Output the [x, y] coordinate of the center of the cell containing the given text.  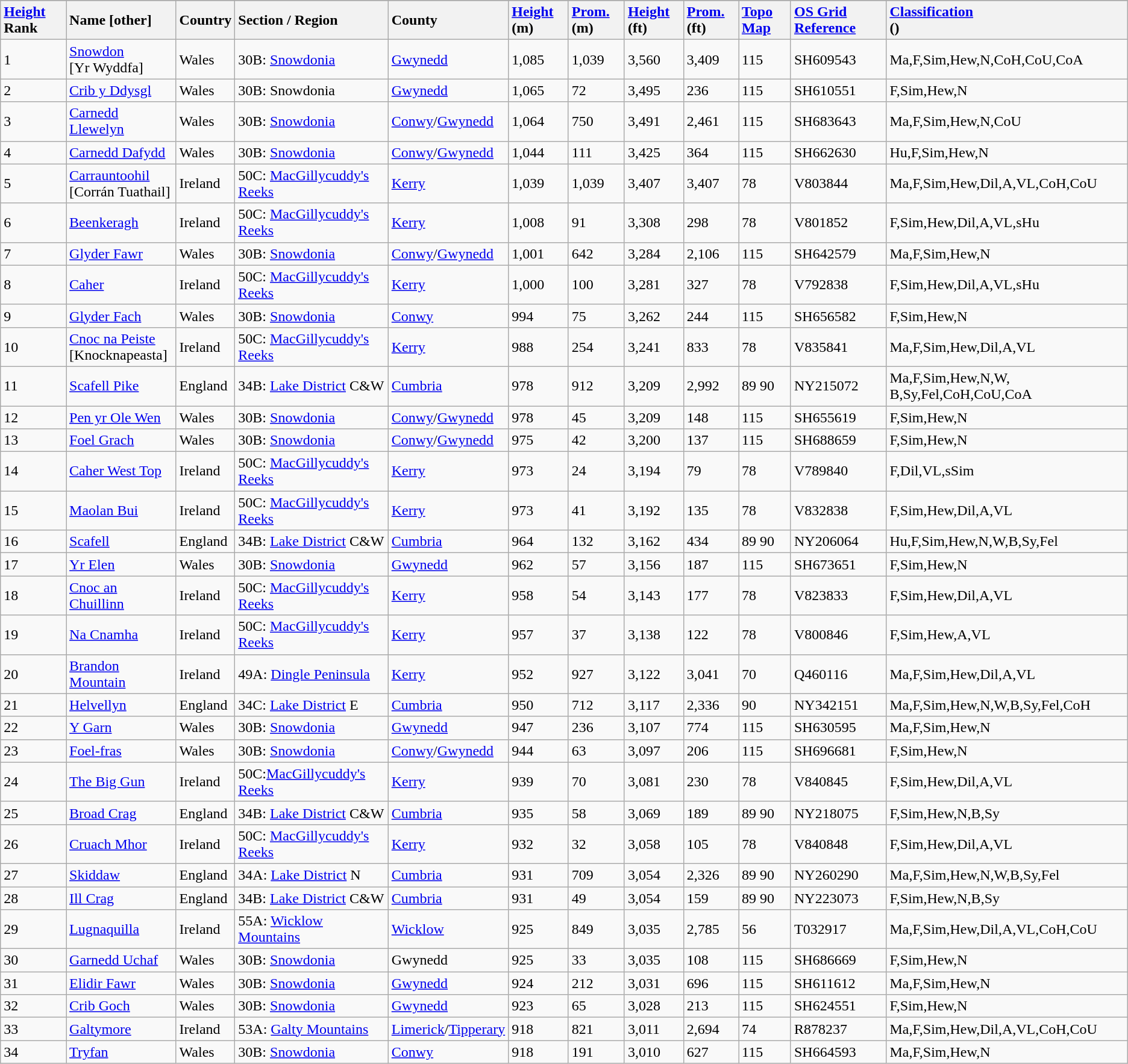
V840848 [838, 843]
975 [539, 440]
3,162 [654, 542]
Brandon Mountain [122, 674]
19 [34, 635]
3,241 [654, 347]
23 [34, 751]
V801852 [838, 223]
627 [711, 1052]
SH642579 [838, 254]
SH662630 [838, 152]
1,085 [539, 59]
3,192 [654, 511]
230 [711, 782]
159 [711, 898]
135 [711, 511]
SH696681 [838, 751]
OS Grid Reference [838, 20]
Lugnaquilla [122, 929]
122 [711, 635]
55A: Wicklow Mountains [312, 929]
1,001 [539, 254]
63 [597, 751]
27 [34, 875]
988 [539, 347]
V803844 [838, 183]
SH656582 [838, 316]
137 [711, 440]
Caher [122, 284]
206 [711, 751]
6 [34, 223]
3,011 [654, 1029]
Galtymore [122, 1029]
2,992 [711, 386]
41 [597, 511]
833 [711, 347]
14 [34, 471]
49 [597, 898]
Section / Region [312, 20]
132 [597, 542]
58 [597, 813]
SH683643 [838, 122]
964 [539, 542]
34C: Lake District E [312, 705]
75 [597, 316]
26 [34, 843]
849 [597, 929]
Height (ft) [654, 20]
2 [34, 90]
Snowdon[Yr Wyddfa] [122, 59]
3,097 [654, 751]
3,495 [654, 90]
952 [539, 674]
Classification() [1007, 20]
7 [34, 254]
SH686669 [838, 960]
298 [711, 223]
642 [597, 254]
SH610551 [838, 90]
SH655619 [838, 418]
364 [711, 152]
Scafell Pike [122, 386]
Cruach Mhor [122, 843]
NY260290 [838, 875]
750 [597, 122]
Pen yr Ole Wen [122, 418]
22 [34, 728]
958 [539, 595]
SH673651 [838, 565]
Ma,F,Sim,Hew,N,CoH,CoU,CoA [1007, 59]
8 [34, 284]
774 [711, 728]
30 [34, 960]
NY215072 [838, 386]
65 [597, 1006]
Scafell [122, 542]
177 [711, 595]
91 [597, 223]
Hu,F,Sim,Hew,N,W,B,Sy,Fel [1007, 542]
16 [34, 542]
2,461 [711, 122]
NY206064 [838, 542]
189 [711, 813]
R878237 [838, 1029]
3,031 [654, 983]
213 [711, 1006]
V832838 [838, 511]
Foel-fras [122, 751]
994 [539, 316]
3,058 [654, 843]
3,107 [654, 728]
V840845 [838, 782]
SH611612 [838, 983]
1,000 [539, 284]
F,Dil,VL,sSim [1007, 471]
3,122 [654, 674]
4 [34, 152]
18 [34, 595]
3,560 [654, 59]
3,200 [654, 440]
12 [34, 418]
Q460116 [838, 674]
Prom. (ft) [711, 20]
3,156 [654, 565]
108 [711, 960]
Topo Map [765, 20]
56 [765, 929]
11 [34, 386]
Maolan Bui [122, 511]
25 [34, 813]
957 [539, 635]
Country [205, 20]
V792838 [838, 284]
3 [34, 122]
3,010 [654, 1052]
T032917 [838, 929]
Y Garn [122, 728]
SH688659 [838, 440]
Carnedd Llewelyn [122, 122]
1 [34, 59]
Ma,F,Sim,Hew,N,CoU [1007, 122]
54 [597, 595]
191 [597, 1052]
3,491 [654, 122]
924 [539, 983]
Skiddaw [122, 875]
SH664593 [838, 1052]
Height (m) [539, 20]
53A: Galty Mountains [312, 1029]
Broad Crag [122, 813]
SH609543 [838, 59]
79 [711, 471]
212 [597, 983]
42 [597, 440]
434 [711, 542]
20 [34, 674]
17 [34, 565]
Glyder Fach [122, 316]
2,336 [711, 705]
927 [597, 674]
74 [765, 1029]
3,308 [654, 223]
821 [597, 1029]
2,694 [711, 1029]
NY342151 [838, 705]
Height Rank [34, 20]
SH624551 [838, 1006]
Cnoc an Chuillinn [122, 595]
Prom. (m) [597, 20]
3,194 [654, 471]
13 [34, 440]
3,069 [654, 813]
1,065 [539, 90]
10 [34, 347]
3,028 [654, 1006]
90 [765, 705]
9 [34, 316]
3,409 [711, 59]
57 [597, 565]
Ill Crag [122, 898]
3,284 [654, 254]
912 [597, 386]
Beenkeragh [122, 223]
2,326 [711, 875]
Crib y Ddysgl [122, 90]
944 [539, 751]
Crib Goch [122, 1006]
111 [597, 152]
Hu,F,Sim,Hew,N [1007, 152]
NY218075 [838, 813]
V789840 [838, 471]
962 [539, 565]
2,106 [711, 254]
3,281 [654, 284]
45 [597, 418]
Helvellyn [122, 705]
2,785 [711, 929]
244 [711, 316]
187 [711, 565]
37 [597, 635]
5 [34, 183]
950 [539, 705]
The Big Gun [122, 782]
Limerick/Tipperary [448, 1029]
SH630595 [838, 728]
50C:MacGillycuddy's Reeks [312, 782]
3,117 [654, 705]
Ma,F,Sim,Hew,N,W, B,Sy,Fel,CoH,CoU,CoA [1007, 386]
Tryfan [122, 1052]
696 [711, 983]
100 [597, 284]
Ma,F,Sim,Hew,N,W,B,Sy,Fel,CoH [1007, 705]
Caher West Top [122, 471]
Name [other] [122, 20]
15 [34, 511]
49A: Dingle Peninsula [312, 674]
Carnedd Dafydd [122, 152]
712 [597, 705]
Foel Grach [122, 440]
105 [711, 843]
947 [539, 728]
34 [34, 1052]
V800846 [838, 635]
935 [539, 813]
Na Cnamha [122, 635]
NY223073 [838, 898]
709 [597, 875]
F,Sim,Hew,A,VL [1007, 635]
34A: Lake District N [312, 875]
939 [539, 782]
254 [597, 347]
3,425 [654, 152]
Carrauntoohil[Corrán Tuathail] [122, 183]
Elidir Fawr [122, 983]
327 [711, 284]
21 [34, 705]
Ma,F,Sim,Hew,N,W,B,Sy,Fel [1007, 875]
3,081 [654, 782]
148 [711, 418]
Garnedd Uchaf [122, 960]
Glyder Fawr [122, 254]
1,044 [539, 152]
Wicklow [448, 929]
923 [539, 1006]
1,008 [539, 223]
72 [597, 90]
Cnoc na Peiste[Knocknapeasta] [122, 347]
Yr Elen [122, 565]
932 [539, 843]
3,143 [654, 595]
28 [34, 898]
County [448, 20]
3,262 [654, 316]
29 [34, 929]
3,041 [711, 674]
3,138 [654, 635]
V823833 [838, 595]
31 [34, 983]
V835841 [838, 347]
1,064 [539, 122]
